Locate the cell with the specified text and output its (X, Y) center coordinate. 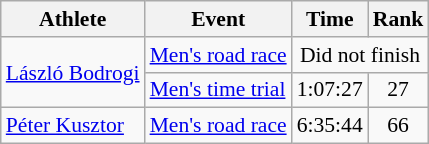
Péter Kusztor (73, 126)
László Bodrogi (73, 72)
Men's time trial (218, 90)
27 (398, 90)
Time (330, 19)
Event (218, 19)
Did not finish (360, 55)
6:35:44 (330, 126)
66 (398, 126)
Rank (398, 19)
1:07:27 (330, 90)
Athlete (73, 19)
